Output the (x, y) coordinate of the center of the cell containing the given text.  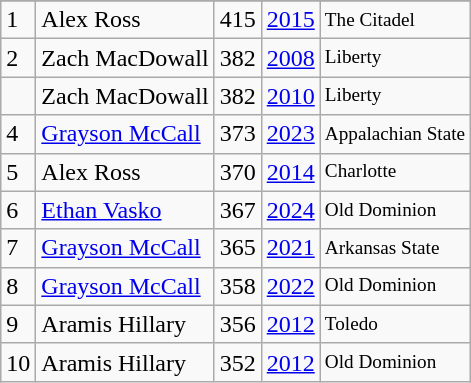
Arkansas State (394, 248)
Ethan Vasko (125, 210)
373 (238, 134)
6 (18, 210)
10 (18, 362)
2008 (290, 58)
2 (18, 58)
365 (238, 248)
2022 (290, 286)
2023 (290, 134)
358 (238, 286)
415 (238, 20)
Appalachian State (394, 134)
352 (238, 362)
2010 (290, 96)
9 (18, 324)
Toledo (394, 324)
2024 (290, 210)
356 (238, 324)
367 (238, 210)
The Citadel (394, 20)
4 (18, 134)
2014 (290, 172)
7 (18, 248)
8 (18, 286)
2021 (290, 248)
370 (238, 172)
1 (18, 20)
2015 (290, 20)
5 (18, 172)
Charlotte (394, 172)
